Locate the cell with the specified text and output its (X, Y) center coordinate. 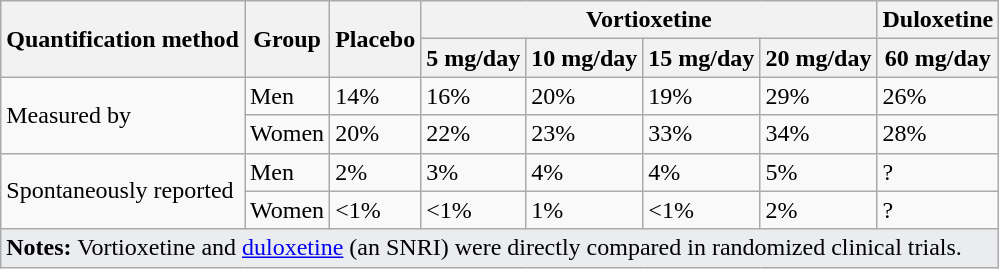
Placebo (376, 39)
33% (702, 134)
3% (474, 172)
34% (818, 134)
22% (474, 134)
Measured by (123, 115)
19% (702, 96)
5 mg/day (474, 58)
60 mg/day (938, 58)
1% (584, 210)
26% (938, 96)
15 mg/day (702, 58)
Notes: Vortioxetine and duloxetine (an SNRI) were directly compared in randomized clinical trials. (500, 248)
5% (818, 172)
10 mg/day (584, 58)
20 mg/day (818, 58)
Duloxetine (938, 20)
23% (584, 134)
Quantification method (123, 39)
29% (818, 96)
Vortioxetine (649, 20)
14% (376, 96)
Spontaneously reported (123, 191)
16% (474, 96)
Group (286, 39)
28% (938, 134)
